Return the [X, Y] coordinate for the center point of the cell that contains the specified text.  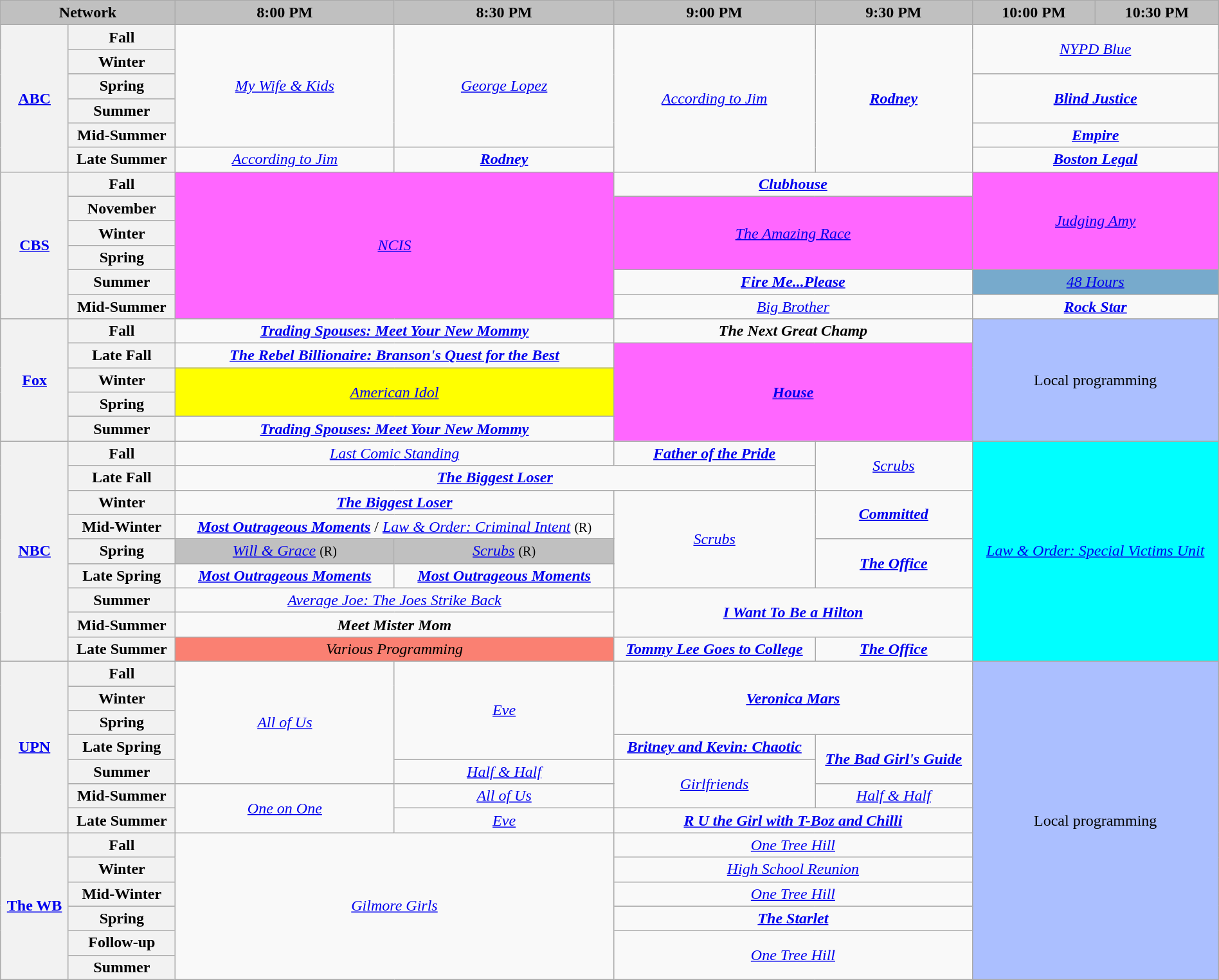
High School Reunion [793, 869]
9:00 PM [715, 13]
Blind Justice [1096, 98]
Will & Grace (R) [284, 551]
November [122, 208]
Scrubs (R) [504, 551]
10:30 PM [1157, 13]
George Lopez [504, 86]
Judging Amy [1096, 221]
Veronica Mars [793, 698]
Tommy Lee Goes to College [715, 649]
My Wife & Kids [284, 86]
Last Comic Standing [394, 453]
Father of the Pride [715, 453]
The Bad Girl's Guide [894, 759]
Britney and Kevin: Chaotic [715, 747]
The WB [35, 906]
Network [88, 13]
NBC [35, 552]
Clubhouse [793, 184]
One on One [284, 808]
9:30 PM [894, 13]
NCIS [394, 245]
10:00 PM [1034, 13]
House [793, 392]
Empire [1096, 135]
Follow-up [122, 943]
Girlfriends [715, 784]
CBS [35, 245]
American Idol [394, 392]
Committed [894, 514]
I Want To Be a Hilton [793, 612]
Gilmore Girls [394, 906]
48 Hours [1096, 282]
Law & Order: Special Victims Unit [1096, 552]
NYPD Blue [1096, 50]
Various Programming [394, 649]
8:00 PM [284, 13]
Big Brother [793, 307]
The Starlet [793, 918]
Rock Star [1096, 307]
UPN [35, 747]
8:30 PM [504, 13]
ABC [35, 98]
Boston Legal [1096, 159]
The Next Great Champ [793, 331]
The Amazing Race [793, 233]
Meet Mister Mom [394, 624]
Fire Me...Please [793, 282]
The Rebel Billionaire: Branson's Quest for the Best [394, 356]
Most Outrageous Moments / Law & Order: Criminal Intent (R) [394, 527]
Average Joe: The Joes Strike Back [394, 600]
R U the Girl with T-Boz and Chilli [793, 821]
Fox [35, 380]
